Return the [X, Y] coordinate for the center point of the cell that contains the specified text.  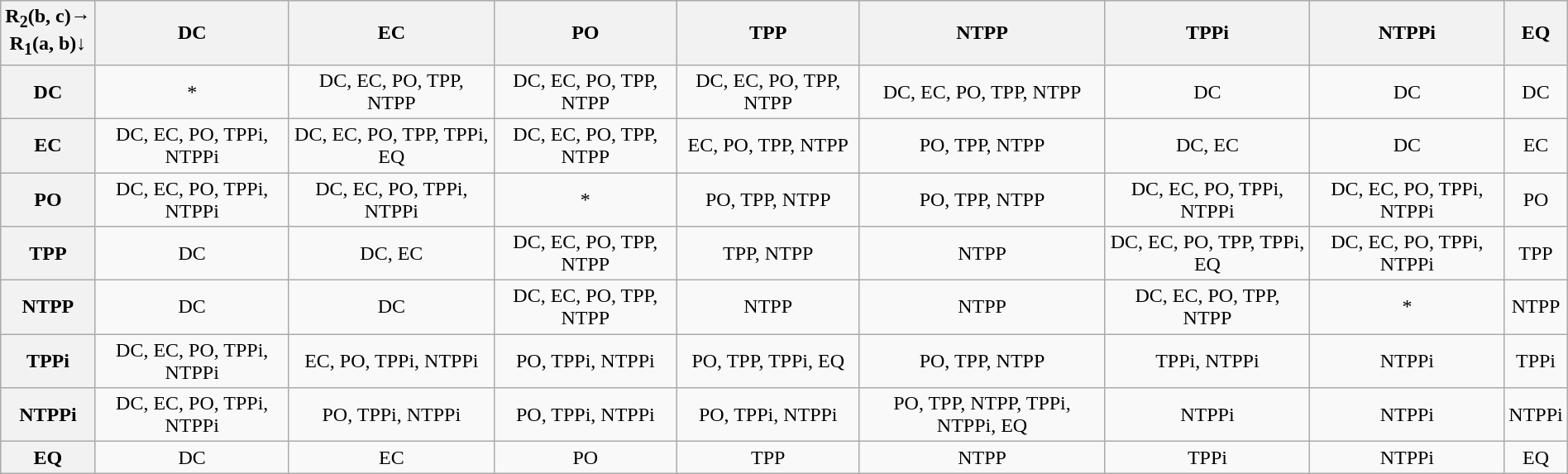
PO, TPP, NTPP, TPPi, NTPPi, EQ [982, 415]
EC, PO, TPPi, NTPPi [391, 361]
TPPi, NTPPi [1207, 361]
PO, TPP, TPPi, EQ [767, 361]
R2(b, c)→R1(a, b)↓ [48, 33]
TPP, NTPP [767, 253]
EC, PO, TPP, NTPP [767, 146]
